Return the [x, y] coordinate for the center point of the cell that contains the specified text.  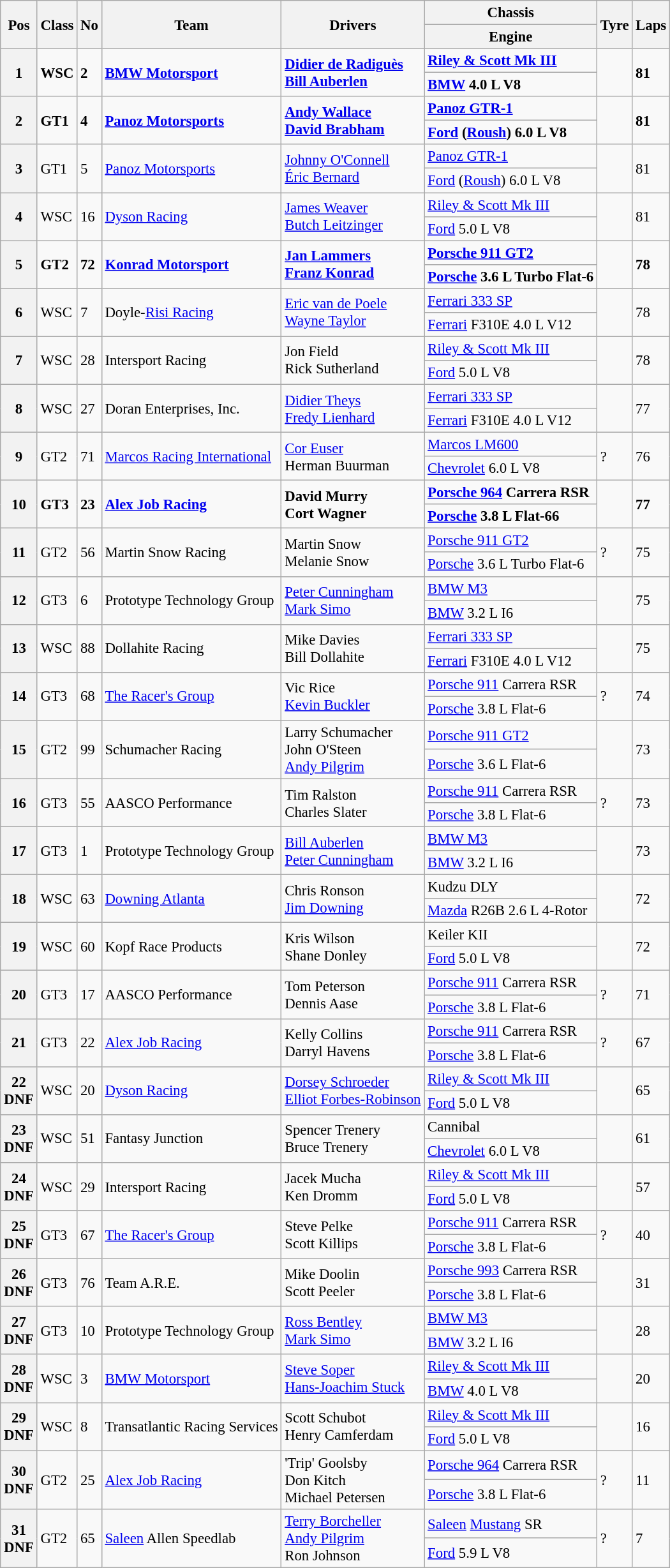
60 [89, 947]
Mike Doolin Scott Peeler [353, 1283]
12 [19, 600]
Schumacher Racing [191, 750]
14 [19, 697]
Steve Pelke Scott Killips [353, 1234]
Porsche 3.8 L Flat-66 [510, 516]
28DNF [19, 1378]
25DNF [19, 1234]
74 [651, 697]
Tyre [615, 24]
Porsche 3.6 L Flat-6 [510, 765]
Kopf Race Products [191, 947]
No [89, 24]
56 [89, 553]
Cor Euser Herman Buurman [353, 457]
Terry Borcheller Andy Pilgrim Ron Johnson [353, 1539]
31DNF [19, 1539]
Team [191, 24]
31 [651, 1283]
Fantasy Junction [191, 1139]
99 [89, 750]
Team A.R.E. [191, 1283]
15 [19, 750]
29 [89, 1187]
Chassis [510, 13]
James Weaver Butch Leitzinger [353, 217]
Martin Snow Racing [191, 553]
Dorsey Schroeder Elliot Forbes-Robinson [353, 1090]
21 [19, 1043]
Porsche 993 Carrera RSR [510, 1271]
Jan Lammers Franz Konrad [353, 264]
Steve Soper Hans-Joachim Stuck [353, 1378]
Marcos Racing International [191, 457]
55 [89, 803]
61 [651, 1139]
Drivers [353, 24]
19 [19, 947]
Scott Schubot Henry Camferdam [353, 1427]
Larry Schumacher John O'Steen Andy Pilgrim [353, 750]
Didier Theys Fredy Lienhard [353, 408]
Bill Auberlen Peter Cunningham [353, 851]
22 [89, 1043]
Keiler KII [510, 935]
Peter Cunningham Mark Simo [353, 600]
26DNF [19, 1283]
24DNF [19, 1187]
23DNF [19, 1139]
27DNF [19, 1330]
23 [89, 504]
Pos [19, 24]
27 [89, 408]
25 [89, 1480]
Didier de Radiguès Bill Auberlen [353, 73]
Kelly Collins Darryl Havens [353, 1043]
Cannibal [510, 1127]
Downing Atlanta [191, 899]
Laps [651, 24]
Tim Ralston Charles Slater [353, 803]
40 [651, 1234]
57 [651, 1187]
Andy Wallace David Brabham [353, 120]
Transatlantic Racing Services [191, 1427]
Class [57, 24]
Konrad Motorsport [191, 264]
18 [19, 899]
63 [89, 899]
Marcos LM600 [510, 445]
Doyle-Risi Racing [191, 313]
Eric van de Poele Wayne Taylor [353, 313]
Kudzu DLY [510, 887]
Dollahite Racing [191, 648]
Mazda R26B 2.6 L 4-Rotor [510, 911]
Martin Snow Melanie Snow [353, 553]
Jacek Mucha Ken Dromm [353, 1187]
Doran Enterprises, Inc. [191, 408]
Ross Bentley Mark Simo [353, 1330]
Saleen Allen Speedlab [191, 1539]
'Trip' Goolsby Don Kitch Michael Petersen [353, 1480]
22DNF [19, 1090]
Chris Ronson Jim Downing [353, 899]
51 [89, 1139]
David Murry Cort Wagner [353, 504]
Engine [510, 37]
Jon Field Rick Sutherland [353, 360]
Ford 5.9 L V8 [510, 1553]
13 [19, 648]
9 [19, 457]
88 [89, 648]
Spencer Trenery Bruce Trenery [353, 1139]
Kris Wilson Shane Donley [353, 947]
68 [89, 697]
Tom Peterson Dennis Aase [353, 994]
Mike Davies Bill Dollahite [353, 648]
30DNF [19, 1480]
Saleen Mustang SR [510, 1524]
Johnny O'Connell Éric Bernard [353, 168]
Vic Rice Kevin Buckler [353, 697]
29DNF [19, 1427]
